Pinpoint the cell where the given text exists, returning its (x, y) midpoint coordinate. 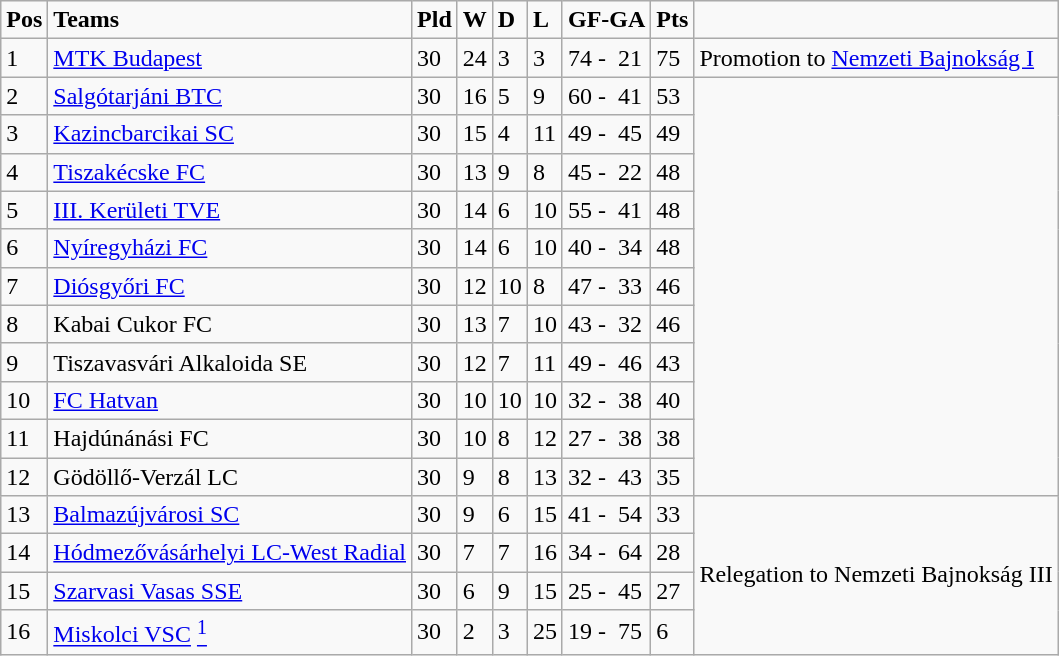
34 - 64 (606, 553)
W (474, 20)
D (510, 20)
49 - 45 (606, 134)
55 - 41 (606, 210)
Pld (435, 20)
35 (672, 477)
53 (672, 96)
40 (672, 400)
25 - 45 (606, 591)
49 - 46 (606, 362)
25 (544, 632)
19 - 75 (606, 632)
1 (24, 58)
33 (672, 515)
Tiszakécske FC (230, 172)
Kabai Cukor FC (230, 324)
Promotion to Nemzeti Bajnokság I (876, 58)
Pts (672, 20)
60 - 41 (606, 96)
L (544, 20)
Miskolci VSC 1 (230, 632)
Relegation to Nemzeti Bajnokság III (876, 576)
24 (474, 58)
FC Hatvan (230, 400)
40 - 34 (606, 248)
32 - 43 (606, 477)
III. Kerületi TVE (230, 210)
Diósgyőri FC (230, 286)
32 - 38 (606, 400)
49 (672, 134)
Hajdúnánási FC (230, 438)
Nyíregyházi FC (230, 248)
Salgótarjáni BTC (230, 96)
Kazincbarcikai SC (230, 134)
Hódmezővásárhelyi LC-West Radial (230, 553)
MTK Budapest (230, 58)
27 (672, 591)
Teams (230, 20)
Szarvasi Vasas SSE (230, 591)
41 - 54 (606, 515)
Pos (24, 20)
Gödöllő-Verzál LC (230, 477)
27 - 38 (606, 438)
Tiszavasvári Alkaloida SE (230, 362)
45 - 22 (606, 172)
74 - 21 (606, 58)
47 - 33 (606, 286)
43 (672, 362)
38 (672, 438)
43 - 32 (606, 324)
28 (672, 553)
GF-GA (606, 20)
75 (672, 58)
Balmazújvárosi SC (230, 515)
